Capture the cell that displays the provided text and extract its [x, y] central coordinate. 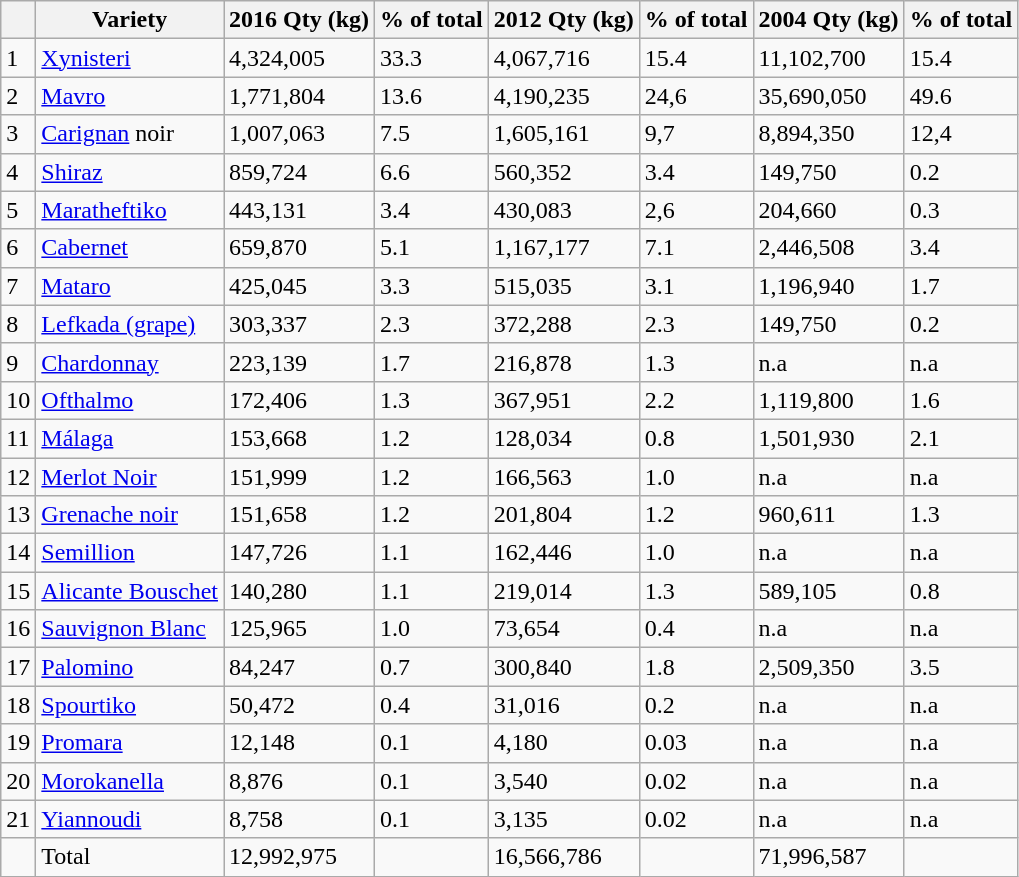
Grenache noir [130, 515]
1,119,800 [828, 400]
Semillion [130, 553]
9,7 [696, 134]
24,6 [696, 96]
125,965 [300, 629]
216,878 [564, 362]
Palomino [130, 667]
223,139 [300, 362]
18 [18, 705]
589,105 [828, 591]
2.2 [696, 400]
172,406 [300, 400]
Carignan noir [130, 134]
11,102,700 [828, 58]
2016 Qty (kg) [300, 20]
300,840 [564, 667]
Lefkada (grape) [130, 324]
2 [18, 96]
8,758 [300, 819]
2.1 [961, 438]
3,135 [564, 819]
Cabernet [130, 248]
Shiraz [130, 172]
1,007,063 [300, 134]
7 [18, 286]
201,804 [564, 515]
3,540 [564, 781]
9 [18, 362]
16,566,786 [564, 857]
219,014 [564, 591]
0.3 [961, 210]
153,668 [300, 438]
Málaga [130, 438]
21 [18, 819]
Spourtiko [130, 705]
8,894,350 [828, 134]
5 [18, 210]
17 [18, 667]
12 [18, 477]
2004 Qty (kg) [828, 20]
859,724 [300, 172]
Yiannoudi [130, 819]
204,660 [828, 210]
1,605,161 [564, 134]
Promara [130, 743]
1 [18, 58]
560,352 [564, 172]
Maratheftiko [130, 210]
372,288 [564, 324]
7.5 [432, 134]
Ofthalmo [130, 400]
19 [18, 743]
Variety [130, 20]
Sauvignon Blanc [130, 629]
15 [18, 591]
1.8 [696, 667]
Morokanella [130, 781]
4 [18, 172]
71,996,587 [828, 857]
1,771,804 [300, 96]
1,196,940 [828, 286]
4,067,716 [564, 58]
3.5 [961, 667]
16 [18, 629]
2,509,350 [828, 667]
6.6 [432, 172]
4,190,235 [564, 96]
8,876 [300, 781]
162,446 [564, 553]
3 [18, 134]
Xynisteri [130, 58]
50,472 [300, 705]
303,337 [300, 324]
443,131 [300, 210]
14 [18, 553]
0.7 [432, 667]
0.03 [696, 743]
151,999 [300, 477]
35,690,050 [828, 96]
Chardonnay [130, 362]
140,280 [300, 591]
147,726 [300, 553]
Merlot Noir [130, 477]
430,083 [564, 210]
1.6 [961, 400]
12,992,975 [300, 857]
33.3 [432, 58]
4,180 [564, 743]
6 [18, 248]
84,247 [300, 667]
73,654 [564, 629]
7.1 [696, 248]
960,611 [828, 515]
12,4 [961, 134]
20 [18, 781]
2,446,508 [828, 248]
128,034 [564, 438]
659,870 [300, 248]
8 [18, 324]
12,148 [300, 743]
13.6 [432, 96]
4,324,005 [300, 58]
166,563 [564, 477]
3.1 [696, 286]
Alicante Bouschet [130, 591]
425,045 [300, 286]
151,658 [300, 515]
1,167,177 [564, 248]
2012 Qty (kg) [564, 20]
3.3 [432, 286]
31,016 [564, 705]
5.1 [432, 248]
367,951 [564, 400]
2,6 [696, 210]
Mavro [130, 96]
1,501,930 [828, 438]
515,035 [564, 286]
Mataro [130, 286]
13 [18, 515]
49.6 [961, 96]
11 [18, 438]
Total [130, 857]
10 [18, 400]
